Extract the [x, y] coordinate from the center of the cell holding the provided text.  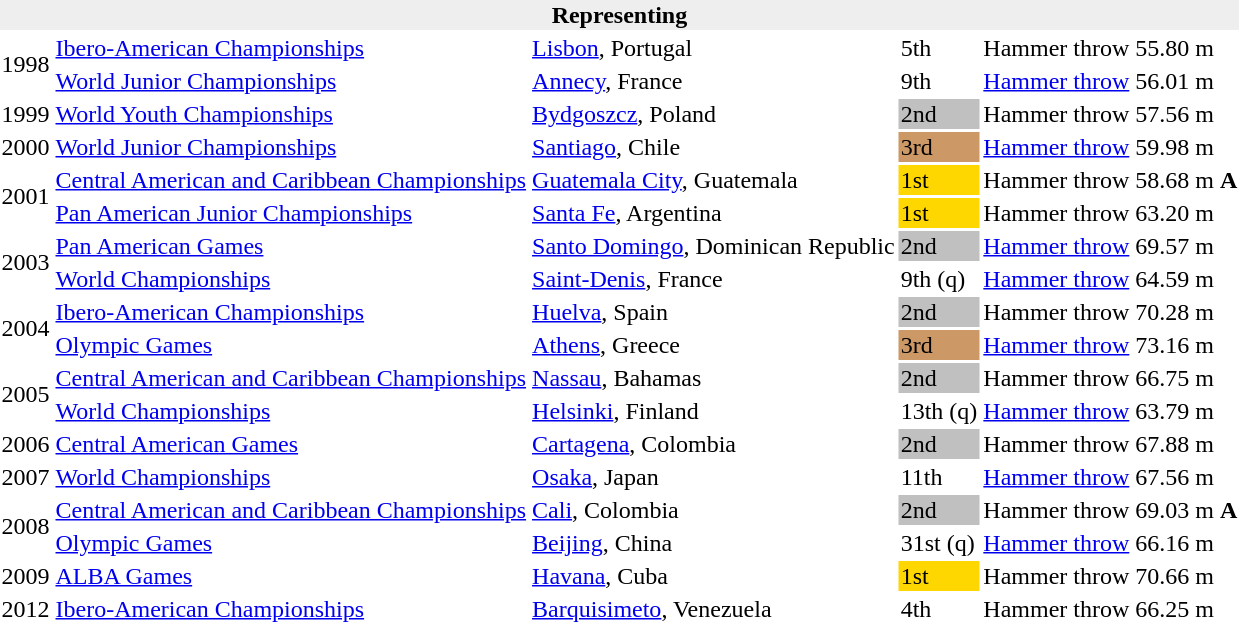
Santo Domingo, Dominican Republic [714, 246]
Pan American Games [291, 246]
Santa Fe, Argentina [714, 213]
Annecy, France [714, 81]
73.16 m [1186, 345]
Pan American Junior Championships [291, 213]
Guatemala City, Guatemala [714, 180]
Representing [620, 15]
63.20 m [1186, 213]
2006 [26, 444]
67.56 m [1186, 477]
Cartagena, Colombia [714, 444]
58.68 m A [1186, 180]
70.66 m [1186, 576]
70.28 m [1186, 312]
Santiago, Chile [714, 147]
Saint-Denis, France [714, 279]
67.88 m [1186, 444]
69.57 m [1186, 246]
ALBA Games [291, 576]
Beijing, China [714, 543]
2005 [26, 394]
Central American Games [291, 444]
69.03 m A [1186, 510]
59.98 m [1186, 147]
63.79 m [1186, 411]
World Youth Championships [291, 114]
55.80 m [1186, 48]
2004 [26, 328]
64.59 m [1186, 279]
Bydgoszcz, Poland [714, 114]
57.56 m [1186, 114]
2003 [26, 262]
9th [939, 81]
66.75 m [1186, 378]
Havana, Cuba [714, 576]
2007 [26, 477]
2001 [26, 196]
Athens, Greece [714, 345]
Helsinki, Finland [714, 411]
13th (q) [939, 411]
9th (q) [939, 279]
11th [939, 477]
5th [939, 48]
Osaka, Japan [714, 477]
66.16 m [1186, 543]
Nassau, Bahamas [714, 378]
1998 [26, 64]
2000 [26, 147]
Cali, Colombia [714, 510]
31st (q) [939, 543]
2008 [26, 526]
Huelva, Spain [714, 312]
Lisbon, Portugal [714, 48]
2009 [26, 576]
56.01 m [1186, 81]
1999 [26, 114]
